Output the [X, Y] coordinate of the center of the cell containing the given text.  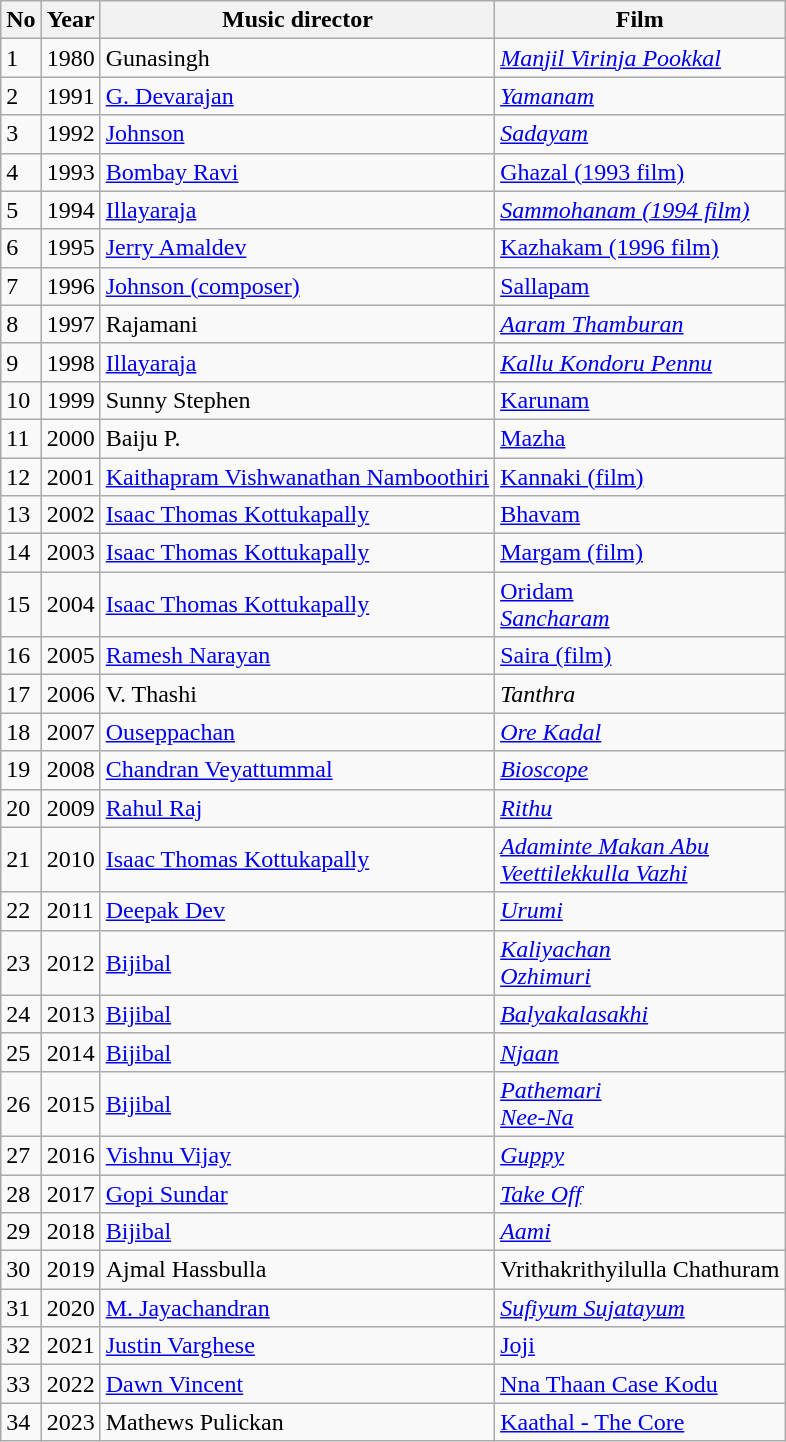
Year [70, 20]
27 [21, 1155]
Manjil Virinja Pookkal [640, 58]
34 [21, 1422]
3 [21, 134]
Kallu Kondoru Pennu [640, 362]
2003 [70, 553]
13 [21, 515]
2019 [70, 1270]
11 [21, 438]
1991 [70, 96]
2004 [70, 604]
Kaathal - The Core [640, 1422]
2009 [70, 808]
8 [21, 324]
Deepak Dev [297, 911]
2007 [70, 732]
2008 [70, 770]
1980 [70, 58]
2010 [70, 860]
2016 [70, 1155]
26 [21, 1104]
18 [21, 732]
2002 [70, 515]
12 [21, 477]
Guppy [640, 1155]
Film [640, 20]
32 [21, 1346]
Sallapam [640, 286]
V. Thashi [297, 694]
Johnson (composer) [297, 286]
28 [21, 1193]
2005 [70, 656]
No [21, 20]
16 [21, 656]
2020 [70, 1308]
Balyakalasakhi [640, 1014]
Mazha [640, 438]
Rithu [640, 808]
23 [21, 962]
Sammohanam (1994 film) [640, 210]
Saira (film) [640, 656]
9 [21, 362]
2023 [70, 1422]
Kazhakam (1996 film) [640, 248]
1999 [70, 400]
Kannaki (film) [640, 477]
2001 [70, 477]
2012 [70, 962]
Ouseppachan [297, 732]
20 [21, 808]
KaliyachanOzhimuri [640, 962]
4 [21, 172]
2006 [70, 694]
Njaan [640, 1052]
2022 [70, 1384]
Music director [297, 20]
Yamanam [640, 96]
1993 [70, 172]
24 [21, 1014]
2013 [70, 1014]
Aami [640, 1232]
Jerry Amaldev [297, 248]
2015 [70, 1104]
1992 [70, 134]
Sufiyum Sujatayum [640, 1308]
Sunny Stephen [297, 400]
31 [21, 1308]
2018 [70, 1232]
Sadayam [640, 134]
2011 [70, 911]
Tanthra [640, 694]
Vishnu Vijay [297, 1155]
Ramesh Narayan [297, 656]
1 [21, 58]
2000 [70, 438]
25 [21, 1052]
Gunasingh [297, 58]
2017 [70, 1193]
7 [21, 286]
Justin Varghese [297, 1346]
2014 [70, 1052]
Joji [640, 1346]
Mathews Pulickan [297, 1422]
30 [21, 1270]
14 [21, 553]
1997 [70, 324]
Bioscope [640, 770]
15 [21, 604]
2021 [70, 1346]
Chandran Veyattummal [297, 770]
OridamSancharam [640, 604]
22 [21, 911]
Urumi [640, 911]
Vrithakrithyilulla Chathuram [640, 1270]
5 [21, 210]
29 [21, 1232]
Adaminte Makan AbuVeettilekkulla Vazhi [640, 860]
Aaram Thamburan [640, 324]
Ghazal (1993 film) [640, 172]
1995 [70, 248]
6 [21, 248]
Kaithapram Vishwanathan Namboothiri [297, 477]
Ajmal Hassbulla [297, 1270]
Johnson [297, 134]
Bhavam [640, 515]
17 [21, 694]
2 [21, 96]
Margam (film) [640, 553]
19 [21, 770]
Rajamani [297, 324]
M. Jayachandran [297, 1308]
Rahul Raj [297, 808]
PathemariNee-Na [640, 1104]
Ore Kadal [640, 732]
33 [21, 1384]
Gopi Sundar [297, 1193]
Karunam [640, 400]
Take Off [640, 1193]
Bombay Ravi [297, 172]
10 [21, 400]
Nna Thaan Case Kodu [640, 1384]
1994 [70, 210]
21 [21, 860]
1998 [70, 362]
Dawn Vincent [297, 1384]
G. Devarajan [297, 96]
Baiju P. [297, 438]
1996 [70, 286]
